For the text-containing cell, return its midpoint in (X, Y) coordinate format. 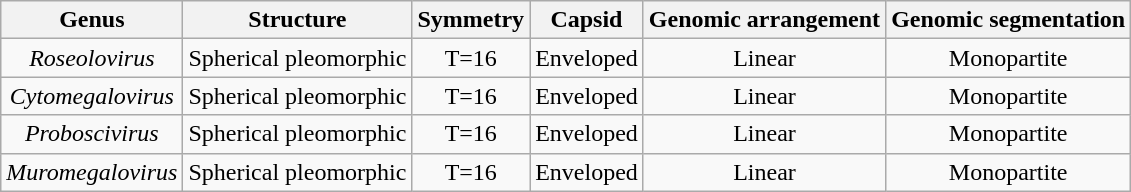
Structure (298, 20)
Genomic segmentation (1008, 20)
Muromegalovirus (92, 172)
Genus (92, 20)
Symmetry (471, 20)
Genomic arrangement (764, 20)
Proboscivirus (92, 134)
Roseolovirus (92, 58)
Capsid (587, 20)
Cytomegalovirus (92, 96)
